Output the (x, y) coordinate of the center of the cell containing the given text.  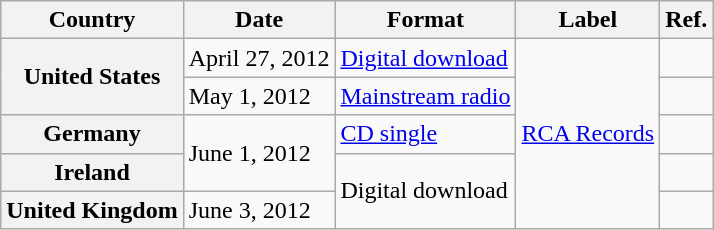
Format (426, 20)
United Kingdom (92, 210)
May 1, 2012 (259, 96)
Ireland (92, 172)
Label (588, 20)
Date (259, 20)
United States (92, 77)
Germany (92, 134)
Ref. (686, 20)
RCA Records (588, 134)
June 1, 2012 (259, 153)
Country (92, 20)
CD single (426, 134)
Mainstream radio (426, 96)
June 3, 2012 (259, 210)
April 27, 2012 (259, 58)
